Return (X, Y) of the center of cell containing provided text 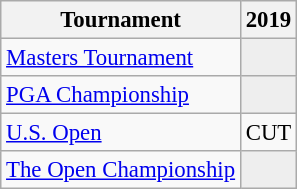
PGA Championship (121, 95)
Tournament (121, 20)
2019 (268, 20)
The Open Championship (121, 170)
Masters Tournament (121, 58)
CUT (268, 133)
U.S. Open (121, 133)
